Identify which cell holds the provided text, then report its [x, y] central coordinate. 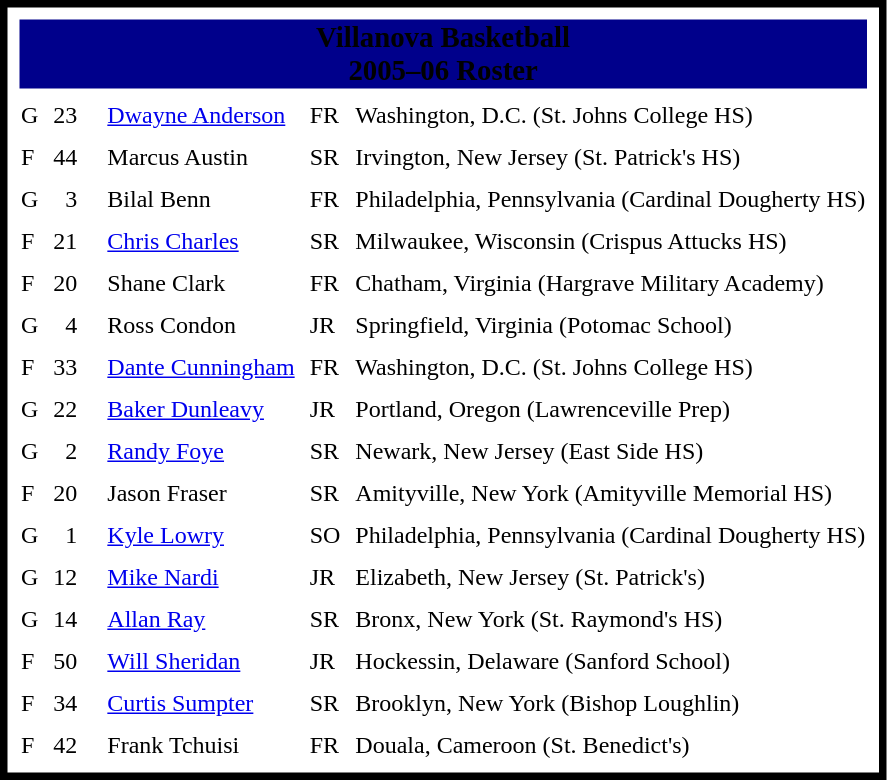
50 [66, 661]
Jason Fraser [201, 493]
Will Sheridan [201, 661]
12 [66, 577]
21 [66, 241]
Portland, Oregon (Lawrenceville Prep) [610, 409]
Randy Foye [201, 451]
1 [66, 535]
Amityville, New York (Amityville Memorial HS) [610, 493]
Milwaukee, Wisconsin (Crispus Attucks HS) [610, 241]
33 [66, 367]
Dwayne Anderson [201, 115]
Curtis Sumpter [201, 703]
Bilal Benn [201, 199]
34 [66, 703]
4 [66, 325]
Dante Cunningham [201, 367]
Irvington, New Jersey (St. Patrick's HS) [610, 157]
Mike Nardi [201, 577]
Ross Condon [201, 325]
Springfield, Virginia (Potomac School) [610, 325]
42 [66, 745]
23 [66, 115]
Villanova Basketball2005–06 Roster [444, 54]
Shane Clark [201, 283]
44 [66, 157]
Elizabeth, New Jersey (St. Patrick's) [610, 577]
Chatham, Virginia (Hargrave Military Academy) [610, 283]
Hockessin, Delaware (Sanford School) [610, 661]
Chris Charles [201, 241]
Newark, New Jersey (East Side HS) [610, 451]
2 [66, 451]
SO [325, 535]
Frank Tchuisi [201, 745]
Douala, Cameroon (St. Benedict's) [610, 745]
Baker Dunleavy [201, 409]
22 [66, 409]
Kyle Lowry [201, 535]
3 [66, 199]
Allan Ray [201, 619]
Marcus Austin [201, 157]
Brooklyn, New York (Bishop Loughlin) [610, 703]
Bronx, New York (St. Raymond's HS) [610, 619]
14 [66, 619]
